Detect which cell encompasses the target text, then output its [x, y] center coordinate. 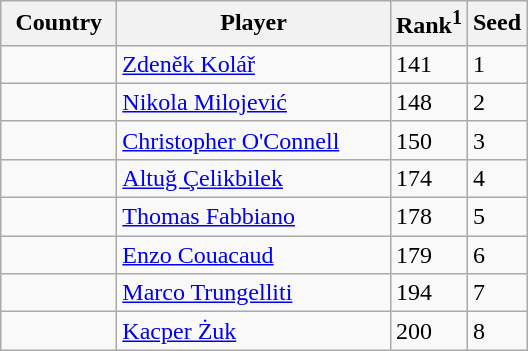
174 [428, 178]
Thomas Fabbiano [254, 217]
200 [428, 331]
4 [496, 178]
178 [428, 217]
Marco Trungelliti [254, 293]
7 [496, 293]
6 [496, 255]
Player [254, 24]
8 [496, 331]
Nikola Milojević [254, 102]
Seed [496, 24]
148 [428, 102]
Enzo Couacaud [254, 255]
141 [428, 64]
Rank1 [428, 24]
Kacper Żuk [254, 331]
1 [496, 64]
Altuğ Çelikbilek [254, 178]
3 [496, 140]
2 [496, 102]
194 [428, 293]
5 [496, 217]
179 [428, 255]
Zdeněk Kolář [254, 64]
Christopher O'Connell [254, 140]
150 [428, 140]
Country [59, 24]
